Determine the (X, Y) coordinate at the center of the cell enclosing the given text.  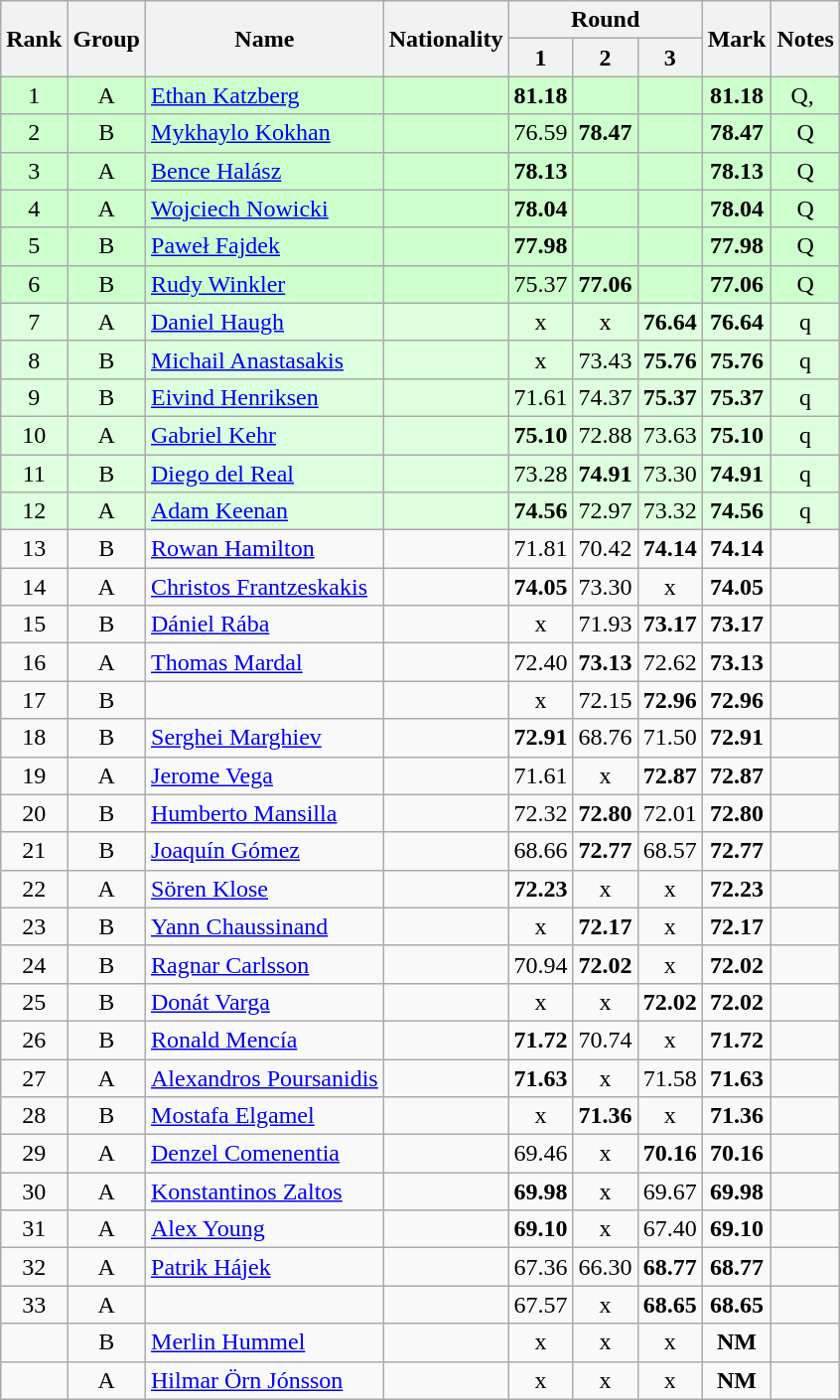
Jerome Vega (265, 775)
30 (34, 1191)
14 (34, 587)
72.15 (606, 700)
Humberto Mansilla (265, 813)
Name (265, 39)
Ethan Katzberg (265, 95)
32 (34, 1267)
70.94 (540, 964)
73.63 (669, 435)
69.46 (540, 1154)
28 (34, 1116)
76.59 (540, 133)
Rank (34, 39)
74.37 (606, 397)
26 (34, 1040)
Patrik Hájek (265, 1267)
68.57 (669, 851)
Adam Keenan (265, 511)
11 (34, 474)
Mark (737, 39)
72.97 (606, 511)
Alex Young (265, 1229)
22 (34, 889)
Ronald Mencía (265, 1040)
Mykhaylo Kokhan (265, 133)
Paweł Fajdek (265, 246)
Group (107, 39)
16 (34, 662)
67.36 (540, 1267)
72.62 (669, 662)
4 (34, 209)
Wojciech Nowicki (265, 209)
18 (34, 738)
Konstantinos Zaltos (265, 1191)
Mostafa Elgamel (265, 1116)
17 (34, 700)
Round (606, 20)
23 (34, 926)
71.50 (669, 738)
Notes (805, 39)
Yann Chaussinand (265, 926)
29 (34, 1154)
31 (34, 1229)
Hilmar Örn Jónsson (265, 1380)
70.42 (606, 549)
72.32 (540, 813)
Nationality (446, 39)
72.40 (540, 662)
68.66 (540, 851)
25 (34, 1002)
Merlin Hummel (265, 1342)
Diego del Real (265, 474)
73.28 (540, 474)
71.58 (669, 1077)
69.67 (669, 1191)
Bence Halász (265, 171)
71.81 (540, 549)
Q, (805, 95)
21 (34, 851)
Rowan Hamilton (265, 549)
Daniel Haugh (265, 322)
33 (34, 1305)
70.74 (606, 1040)
Ragnar Carlsson (265, 964)
10 (34, 435)
Denzel Comenentia (265, 1154)
27 (34, 1077)
Dániel Rába (265, 625)
Thomas Mardal (265, 662)
67.57 (540, 1305)
73.32 (669, 511)
Alexandros Poursanidis (265, 1077)
Christos Frantzeskakis (265, 587)
13 (34, 549)
24 (34, 964)
73.43 (606, 359)
66.30 (606, 1267)
Serghei Marghiev (265, 738)
8 (34, 359)
7 (34, 322)
Gabriel Kehr (265, 435)
6 (34, 284)
19 (34, 775)
5 (34, 246)
15 (34, 625)
Michail Anastasakis (265, 359)
Donát Varga (265, 1002)
68.76 (606, 738)
Joaquín Gómez (265, 851)
Sören Klose (265, 889)
20 (34, 813)
72.01 (669, 813)
Rudy Winkler (265, 284)
67.40 (669, 1229)
Eivind Henriksen (265, 397)
71.93 (606, 625)
72.88 (606, 435)
12 (34, 511)
9 (34, 397)
